For the text-containing cell, return its midpoint in [x, y] coordinate format. 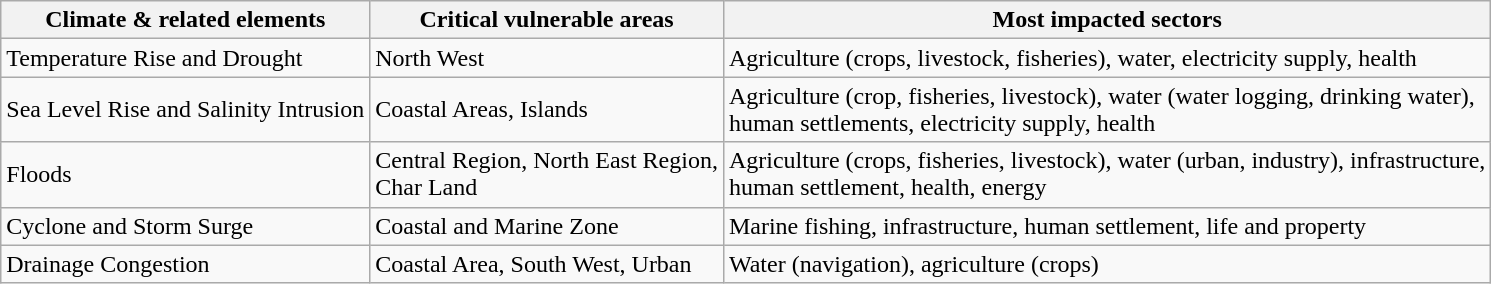
Agriculture (crops, livestock, fisheries), water, electricity supply, health [1106, 58]
Coastal Area, South West, Urban [547, 264]
Cyclone and Storm Surge [186, 226]
Central Region, North East Region,Char Land [547, 174]
Coastal and Marine Zone [547, 226]
Sea Level Rise and Salinity Intrusion [186, 110]
Most impacted sectors [1106, 20]
North West [547, 58]
Temperature Rise and Drought [186, 58]
Water (navigation), agriculture (crops) [1106, 264]
Coastal Areas, Islands [547, 110]
Floods [186, 174]
Climate & related elements [186, 20]
Agriculture (crops, fisheries, livestock), water (urban, industry), infrastructure,human settlement, health, energy [1106, 174]
Marine fishing, infrastructure, human settlement, life and property [1106, 226]
Critical vulnerable areas [547, 20]
Agriculture (crop, fisheries, livestock), water (water logging, drinking water),human settlements, electricity supply, health [1106, 110]
Drainage Congestion [186, 264]
